For the text-containing cell, return its midpoint in (X, Y) coordinate format. 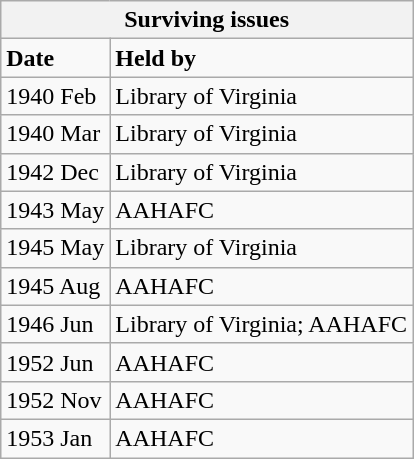
1953 Jan (56, 438)
Library of Virginia; AAHAFC (262, 324)
1945 Aug (56, 286)
Date (56, 58)
1946 Jun (56, 324)
1945 May (56, 248)
1952 Jun (56, 362)
1942 Dec (56, 172)
1940 Mar (56, 134)
Surviving issues (207, 20)
1952 Nov (56, 400)
1940 Feb (56, 96)
1943 May (56, 210)
Held by (262, 58)
